Find where the given text appears and provide that cell's center as [X, Y] coordinate. 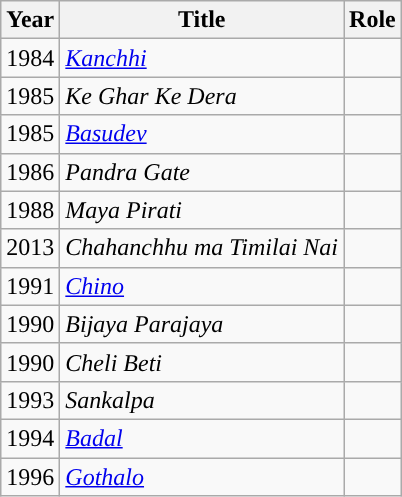
Basudev [202, 134]
Sankalpa [202, 400]
Maya Pirati [202, 210]
Kanchhi [202, 58]
Cheli Beti [202, 362]
Ke Ghar Ke Dera [202, 96]
1991 [30, 286]
1984 [30, 58]
1994 [30, 438]
Badal [202, 438]
1996 [30, 477]
Chino [202, 286]
1993 [30, 400]
Gothalo [202, 477]
Chahanchhu ma Timilai Nai [202, 248]
Title [202, 20]
1986 [30, 172]
Bijaya Parajaya [202, 324]
Role [373, 20]
Year [30, 20]
1988 [30, 210]
Pandra Gate [202, 172]
2013 [30, 248]
